Locate the cell with the specified text and output its [X, Y] center coordinate. 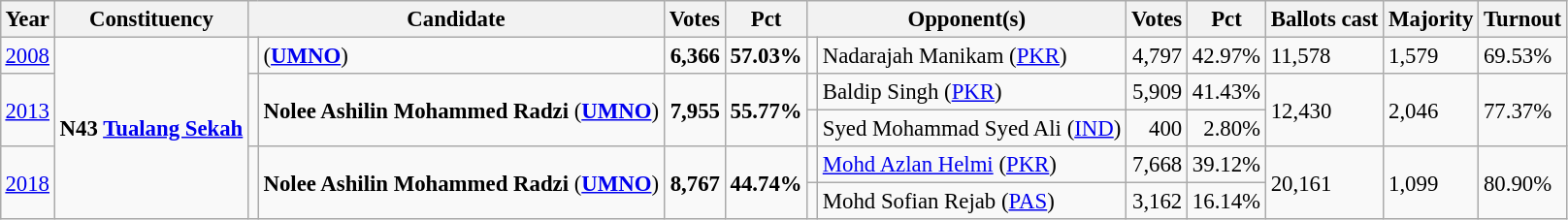
69.53% [1523, 55]
41.43% [1226, 92]
2013 [27, 110]
Constituency [151, 19]
6,366 [695, 55]
16.14% [1226, 202]
Syed Mohammad Syed Ali (IND) [971, 129]
1,579 [1431, 55]
8,767 [695, 182]
42.97% [1226, 55]
5,909 [1157, 92]
3,162 [1157, 202]
(UMNO) [461, 55]
7,668 [1157, 165]
39.12% [1226, 165]
20,161 [1323, 182]
Turnout [1523, 19]
1,099 [1431, 182]
12,430 [1323, 110]
Mohd Azlan Helmi (PKR) [971, 165]
Opponent(s) [966, 19]
Majority [1431, 19]
77.37% [1523, 110]
Year [27, 19]
7,955 [695, 110]
Mohd Sofian Rejab (PAS) [971, 202]
2,046 [1431, 110]
55.77% [767, 110]
2008 [27, 55]
57.03% [767, 55]
2.80% [1226, 129]
80.90% [1523, 182]
N43 Tualang Sekah [151, 128]
11,578 [1323, 55]
Ballots cast [1323, 19]
Candidate [456, 19]
4,797 [1157, 55]
2018 [27, 182]
Baldip Singh (PKR) [971, 92]
Nadarajah Manikam (PKR) [971, 55]
400 [1157, 129]
44.74% [767, 182]
